Locate the cell with the specified text and output its (X, Y) center coordinate. 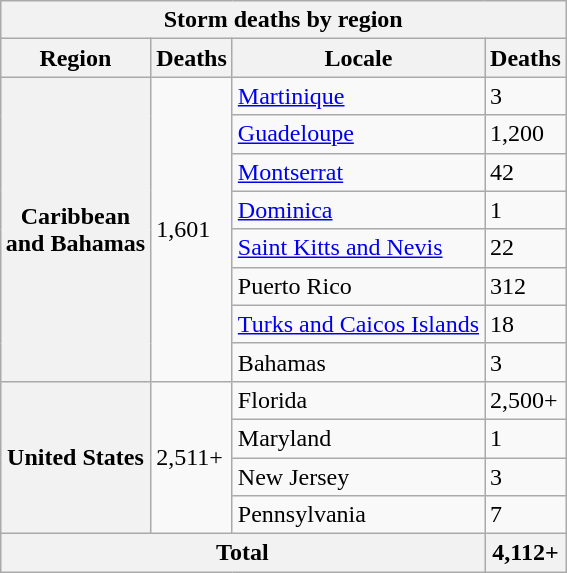
2,511+ (192, 457)
Turks and Caicos Islands (358, 324)
United States (75, 457)
42 (526, 172)
Montserrat (358, 172)
Florida (358, 400)
2,500+ (526, 400)
Dominica (358, 210)
Region (75, 58)
Caribbean and Bahamas (75, 229)
312 (526, 286)
22 (526, 248)
7 (526, 515)
Total (242, 553)
Pennsylvania (358, 515)
Guadeloupe (358, 134)
New Jersey (358, 477)
18 (526, 324)
Saint Kitts and Nevis (358, 248)
4,112+ (526, 553)
Locale (358, 58)
Puerto Rico (358, 286)
1,601 (192, 229)
Storm deaths by region (283, 20)
Bahamas (358, 362)
Maryland (358, 438)
Martinique (358, 96)
1,200 (526, 134)
